Output the [X, Y] coordinate of the center of the cell containing the given text.  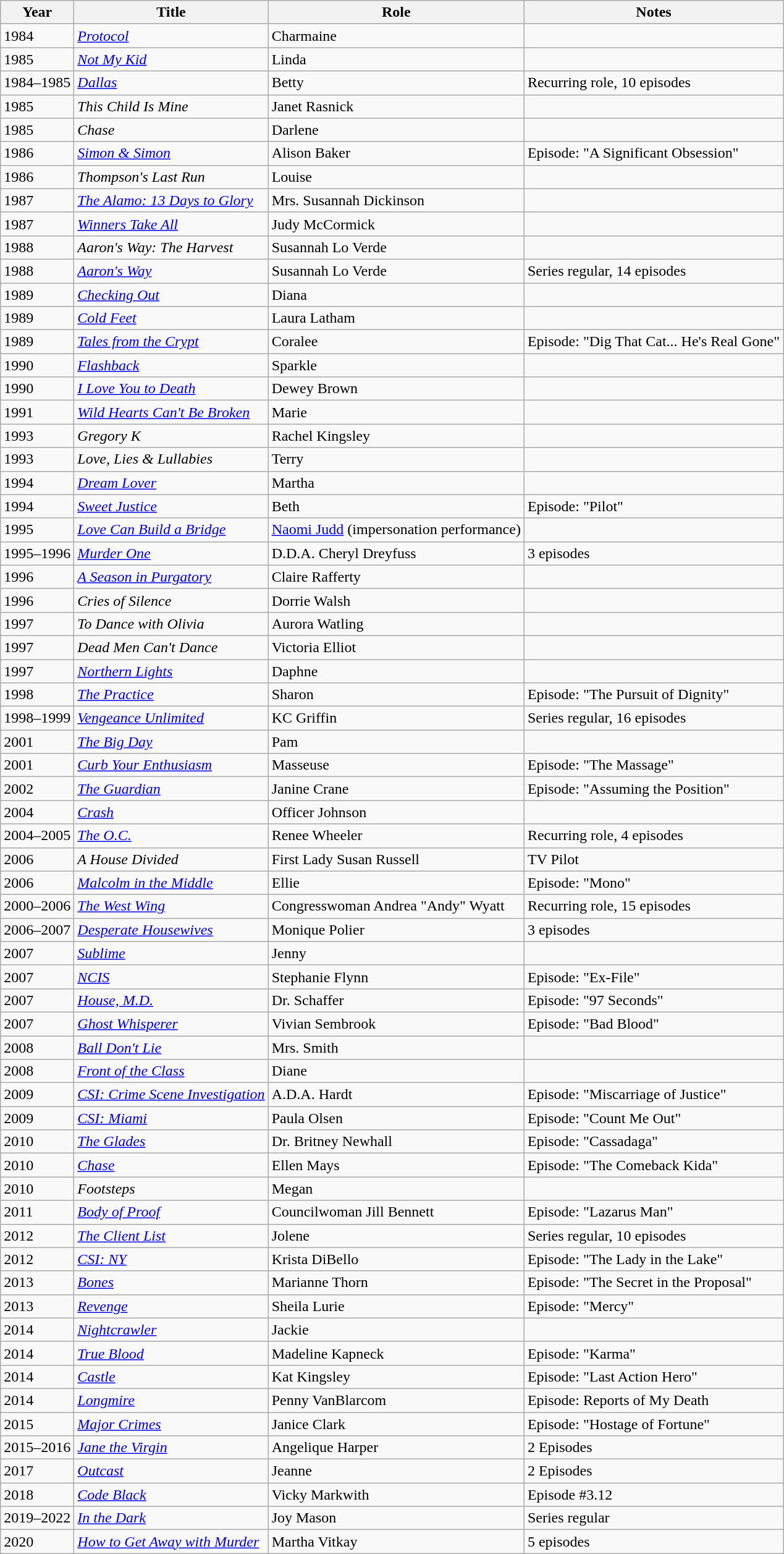
Madeline Kapneck [396, 1353]
Martha Vitkay [396, 1542]
Jolene [396, 1236]
Janet Rasnick [396, 106]
Wild Hearts Can't Be Broken [171, 412]
Sparkle [396, 365]
Thompson's Last Run [171, 177]
Major Crimes [171, 1424]
The Client List [171, 1236]
Simon & Simon [171, 153]
Marianne Thorn [396, 1283]
2000–2006 [37, 906]
Notes [654, 12]
Ghost Whisperer [171, 1024]
2019–2022 [37, 1518]
2004 [37, 812]
1984 [37, 36]
Murder One [171, 553]
2004–2005 [37, 836]
1998–1999 [37, 718]
Episode: "Bad Blood" [654, 1024]
Front of the Class [171, 1071]
Ellen Mays [396, 1165]
Diane [396, 1071]
Checking Out [171, 295]
Episode: "Cassadaga" [654, 1142]
Alison Baker [396, 153]
Charmaine [396, 36]
House, M.D. [171, 1000]
Diana [396, 295]
CSI: NY [171, 1259]
Malcolm in the Middle [171, 883]
Mrs. Smith [396, 1048]
Councilwoman Jill Bennett [396, 1212]
1984–1985 [37, 83]
Sharon [396, 695]
Dr. Schaffer [396, 1000]
Dr. Britney Newhall [396, 1142]
Episode: "The Comeback Kida" [654, 1165]
A House Divided [171, 859]
Episode: "97 Seconds" [654, 1000]
Episode: "Mono" [654, 883]
Aaron's Way: The Harvest [171, 247]
Dallas [171, 83]
Episode: "Dig That Cat... He's Real Gone" [654, 342]
D.D.A. Cheryl Dreyfuss [396, 553]
CSI: Miami [171, 1118]
A.D.A. Hardt [396, 1095]
Episode: "Assuming the Position" [654, 789]
Episode: "Karma" [654, 1353]
Role [396, 12]
Episode: "The Massage" [654, 765]
Episode: "Lazarus Man" [654, 1212]
Stephanie Flynn [396, 977]
Sublime [171, 953]
Curb Your Enthusiasm [171, 765]
The Practice [171, 695]
Vicky Markwith [396, 1495]
Judy McCormick [396, 224]
Janine Crane [396, 789]
Episode: "Ex-File" [654, 977]
Episode: "Mercy" [654, 1306]
Ellie [396, 883]
Laura Latham [396, 318]
2006–2007 [37, 930]
Terry [396, 459]
Episode: "Last Action Hero" [654, 1377]
Monique Polier [396, 930]
Dream Lover [171, 483]
Darlene [396, 130]
Dorrie Walsh [396, 600]
Revenge [171, 1306]
2017 [37, 1471]
Janice Clark [396, 1424]
Naomi Judd (impersonation performance) [396, 530]
Episode #3.12 [654, 1495]
2002 [37, 789]
Cries of Silence [171, 600]
Officer Johnson [396, 812]
2020 [37, 1542]
Renee Wheeler [396, 836]
Code Black [171, 1495]
Pam [396, 742]
Joy Mason [396, 1518]
The West Wing [171, 906]
Year [37, 12]
Vengeance Unlimited [171, 718]
Recurring role, 4 episodes [654, 836]
Series regular, 14 episodes [654, 271]
5 episodes [654, 1542]
Martha [396, 483]
Episode: "The Pursuit of Dignity" [654, 695]
Love Can Build a Bridge [171, 530]
Outcast [171, 1471]
Dead Men Can't Dance [171, 647]
Nightcrawler [171, 1330]
I Love You to Death [171, 389]
Episode: "Pilot" [654, 506]
Coralee [396, 342]
Aurora Watling [396, 624]
TV Pilot [654, 859]
Vivian Sembrook [396, 1024]
Marie [396, 412]
Series regular [654, 1518]
Body of Proof [171, 1212]
Episode: "Hostage of Fortune" [654, 1424]
Episode: "Miscarriage of Justice" [654, 1095]
Protocol [171, 36]
Not My Kid [171, 59]
Love, Lies & Lullabies [171, 459]
Paula Olsen [396, 1118]
Daphne [396, 671]
Jeanne [396, 1471]
The Glades [171, 1142]
1995 [37, 530]
Cold Feet [171, 318]
Jenny [396, 953]
Desperate Housewives [171, 930]
Penny VanBlarcom [396, 1400]
Krista DiBello [396, 1259]
1995–1996 [37, 553]
Mrs. Susannah Dickinson [396, 200]
A Season in Purgatory [171, 577]
This Child Is Mine [171, 106]
Winners Take All [171, 224]
Kat Kingsley [396, 1377]
Aaron's Way [171, 271]
Northern Lights [171, 671]
Ball Don't Lie [171, 1048]
Episode: "The Secret in the Proposal" [654, 1283]
2011 [37, 1212]
Betty [396, 83]
Claire Rafferty [396, 577]
The O.C. [171, 836]
The Big Day [171, 742]
1991 [37, 412]
Congresswoman Andrea "Andy" Wyatt [396, 906]
Episode: "A Significant Obsession" [654, 153]
Episode: "Count Me Out" [654, 1118]
2015 [37, 1424]
2018 [37, 1495]
Masseuse [396, 765]
Recurring role, 15 episodes [654, 906]
First Lady Susan Russell [396, 859]
Jane the Virgin [171, 1448]
Episode: Reports of My Death [654, 1400]
2015–2016 [37, 1448]
Jackie [396, 1330]
Megan [396, 1189]
Crash [171, 812]
The Guardian [171, 789]
Beth [396, 506]
1998 [37, 695]
Series regular, 16 episodes [654, 718]
The Alamo: 13 Days to Glory [171, 200]
Sweet Justice [171, 506]
Episode: "The Lady in the Lake" [654, 1259]
Flashback [171, 365]
Castle [171, 1377]
Angelique Harper [396, 1448]
Longmire [171, 1400]
Series regular, 10 episodes [654, 1236]
Rachel Kingsley [396, 436]
Title [171, 12]
Footsteps [171, 1189]
CSI: Crime Scene Investigation [171, 1095]
KC Griffin [396, 718]
Recurring role, 10 episodes [654, 83]
Tales from the Crypt [171, 342]
Sheila Lurie [396, 1306]
In the Dark [171, 1518]
How to Get Away with Murder [171, 1542]
To Dance with Olivia [171, 624]
True Blood [171, 1353]
Bones [171, 1283]
Louise [396, 177]
Linda [396, 59]
Victoria Elliot [396, 647]
NCIS [171, 977]
Dewey Brown [396, 389]
Gregory K [171, 436]
